Output the [X, Y] coordinate of the center of the cell containing the given text.  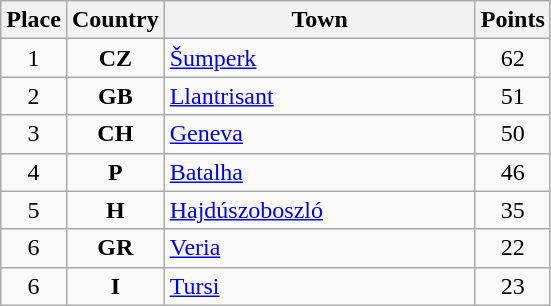
Tursi [320, 286]
3 [34, 134]
35 [512, 210]
Country [115, 20]
Šumperk [320, 58]
CZ [115, 58]
Points [512, 20]
Place [34, 20]
GR [115, 248]
Veria [320, 248]
CH [115, 134]
P [115, 172]
Town [320, 20]
2 [34, 96]
Geneva [320, 134]
5 [34, 210]
22 [512, 248]
GB [115, 96]
Llantrisant [320, 96]
1 [34, 58]
62 [512, 58]
51 [512, 96]
Hajdúszoboszló [320, 210]
4 [34, 172]
H [115, 210]
I [115, 286]
Batalha [320, 172]
23 [512, 286]
46 [512, 172]
50 [512, 134]
